Detect which cell encompasses the target text, then output its [X, Y] center coordinate. 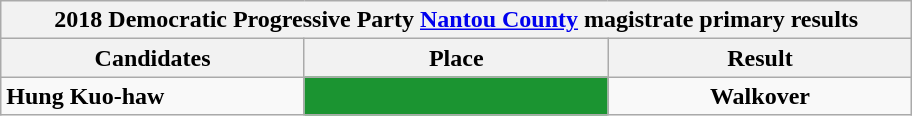
2018 Democratic Progressive Party Nantou County magistrate primary results [456, 20]
Result [760, 58]
Place [456, 58]
Candidates [153, 58]
Hung Kuo-haw [153, 96]
Walkover [760, 96]
